Output the [x, y] coordinate of the center of the cell containing the given text.  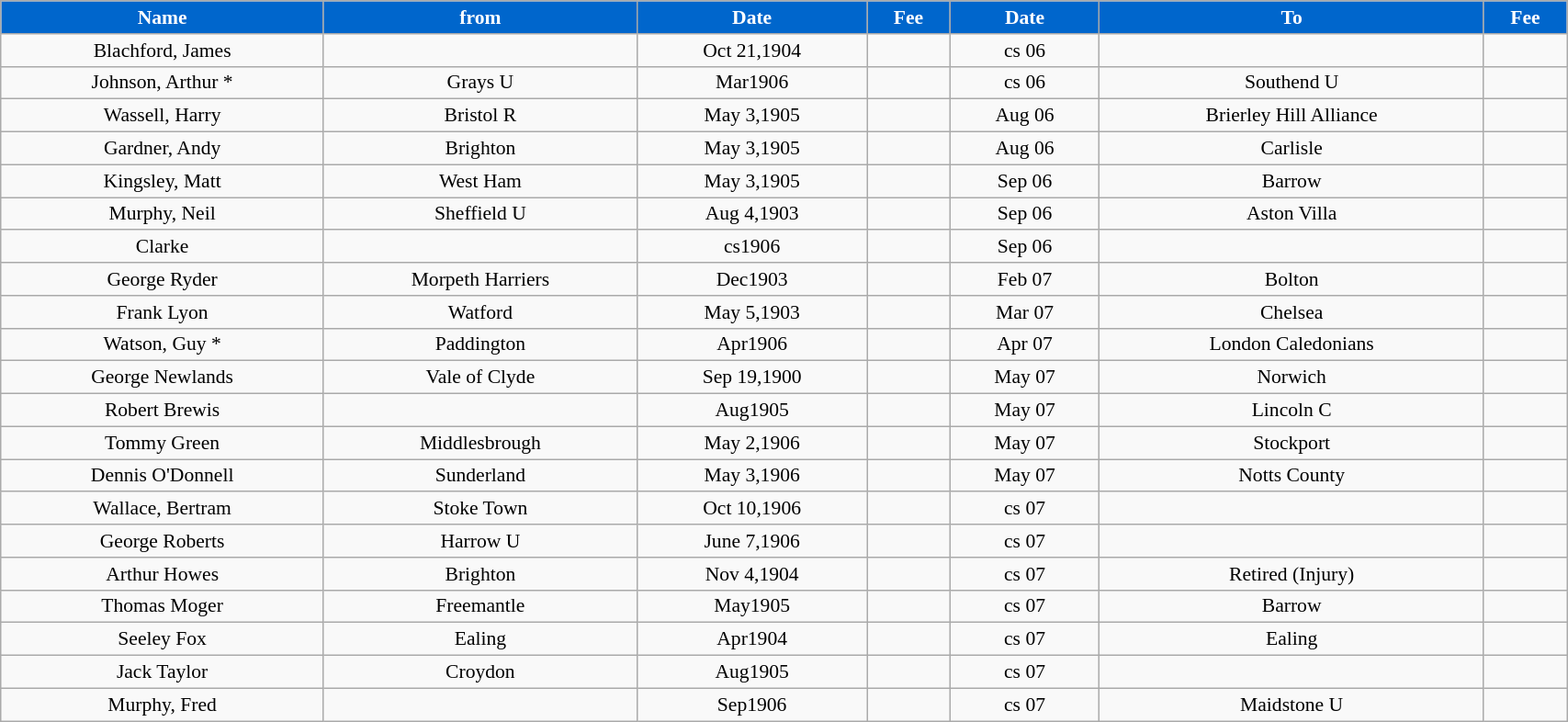
Feb 07 [1025, 279]
To [1292, 17]
Middlesbrough [479, 443]
Carlisle [1292, 149]
Murphy, Neil [163, 214]
Blachford, James [163, 51]
Dennis O'Donnell [163, 476]
Aston Villa [1292, 214]
Maidstone U [1292, 705]
George Newlands [163, 378]
Grays U [479, 83]
Oct 10,1906 [751, 509]
Nov 4,1904 [751, 574]
Dec1903 [751, 279]
Morpeth Harriers [479, 279]
Norwich [1292, 378]
May 2,1906 [751, 443]
Sep 19,1900 [751, 378]
Frank Lyon [163, 312]
Apr1904 [751, 639]
May 3,1906 [751, 476]
Oct 21,1904 [751, 51]
Mar 07 [1025, 312]
from [479, 17]
Harrow U [479, 541]
Sep1906 [751, 705]
Watford [479, 312]
Stockport [1292, 443]
Sunderland [479, 476]
Watson, Guy * [163, 344]
May1905 [751, 606]
Kingsley, Matt [163, 181]
Wallace, Bertram [163, 509]
Vale of Clyde [479, 378]
Bristol R [479, 116]
Notts County [1292, 476]
Seeley Fox [163, 639]
Johnson, Arthur * [163, 83]
Chelsea [1292, 312]
Southend U [1292, 83]
Apr 07 [1025, 344]
cs1906 [751, 247]
May 5,1903 [751, 312]
Tommy Green [163, 443]
Paddington [479, 344]
George Roberts [163, 541]
Gardner, Andy [163, 149]
West Ham [479, 181]
June 7,1906 [751, 541]
Name [163, 17]
Murphy, Fred [163, 705]
Arthur Howes [163, 574]
Wassell, Harry [163, 116]
Sheffield U [479, 214]
Retired (Injury) [1292, 574]
Lincoln C [1292, 411]
Robert Brewis [163, 411]
London Caledonians [1292, 344]
Jack Taylor [163, 672]
George Ryder [163, 279]
Mar1906 [751, 83]
Croydon [479, 672]
Freemantle [479, 606]
Aug 4,1903 [751, 214]
Brierley Hill Alliance [1292, 116]
Stoke Town [479, 509]
Thomas Moger [163, 606]
Clarke [163, 247]
Apr1906 [751, 344]
Bolton [1292, 279]
